Provide the [X, Y] coordinate of the cell's center where the given text is located.  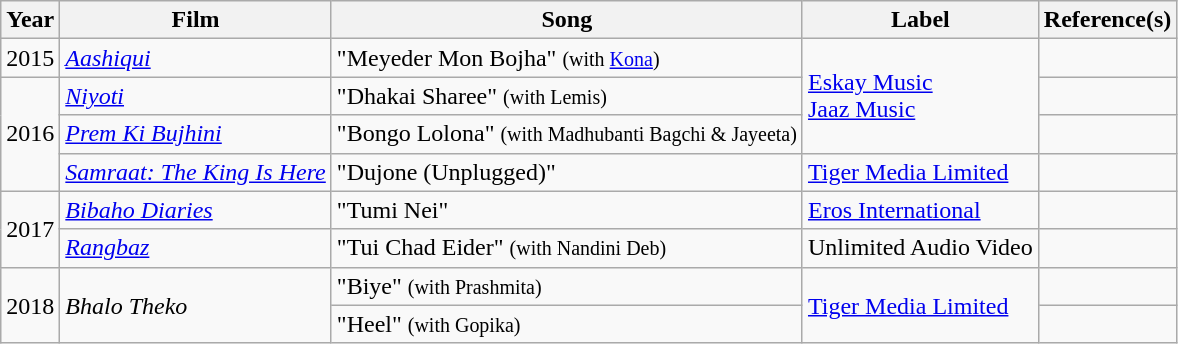
Song [566, 20]
"Dhakai Sharee" (with Lemis) [566, 96]
Rangbaz [196, 248]
Bhalo Theko [196, 305]
"Heel" (with Gopika) [566, 324]
Unlimited Audio Video [920, 248]
Bibaho Diaries [196, 210]
Eros International [920, 210]
"Tui Chad Eider" (with Nandini Deb) [566, 248]
Reference(s) [1108, 20]
2017 [30, 229]
Film [196, 20]
"Biye" (with Prashmita) [566, 286]
Prem Ki Bujhini [196, 134]
"Bongo Lolona" (with Madhubanti Bagchi & Jayeeta) [566, 134]
2018 [30, 305]
2016 [30, 134]
Year [30, 20]
Niyoti [196, 96]
Eskay MusicJaaz Music [920, 96]
"Tumi Nei" [566, 210]
"Meyeder Mon Bojha" (with Kona) [566, 58]
Label [920, 20]
Samraat: The King Is Here [196, 172]
Aashiqui [196, 58]
"Dujone (Unplugged)" [566, 172]
2015 [30, 58]
